Detect which cell encompasses the target text, then output its [X, Y] center coordinate. 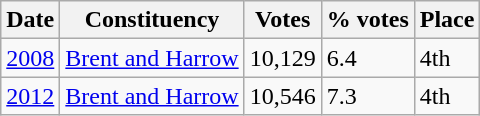
6.4 [368, 58]
10,129 [282, 58]
2008 [30, 58]
2012 [30, 96]
Date [30, 20]
% votes [368, 20]
7.3 [368, 96]
10,546 [282, 96]
Constituency [152, 20]
Votes [282, 20]
Place [447, 20]
